Scan for the cell matching the given text and deliver its (x, y) coordinate at center. 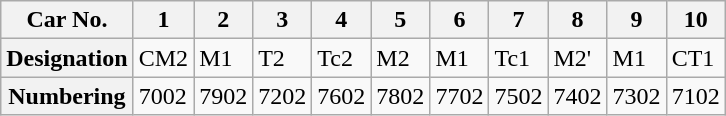
7 (518, 20)
7102 (696, 96)
CM2 (163, 58)
2 (224, 20)
8 (578, 20)
9 (636, 20)
7402 (578, 96)
M2 (400, 58)
M2' (578, 58)
7502 (518, 96)
7302 (636, 96)
Tc2 (342, 58)
3 (282, 20)
5 (400, 20)
Numbering (67, 96)
CT1 (696, 58)
T2 (282, 58)
7602 (342, 96)
6 (460, 20)
4 (342, 20)
Tc1 (518, 58)
Car No. (67, 20)
7702 (460, 96)
7902 (224, 96)
7802 (400, 96)
Designation (67, 58)
7202 (282, 96)
7002 (163, 96)
10 (696, 20)
1 (163, 20)
